Pinpoint the cell where the given text exists, returning its [X, Y] midpoint coordinate. 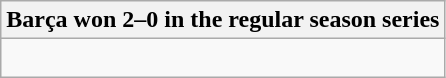
Barça won 2–0 in the regular season series [223, 20]
